Output the [x, y] coordinate of the center of the cell containing the given text.  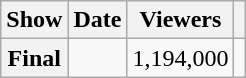
1,194,000 [180, 58]
Show [34, 20]
Final [34, 58]
Date [98, 20]
Viewers [180, 20]
